From the cell containing the given text, extract its center point as [x, y] coordinate. 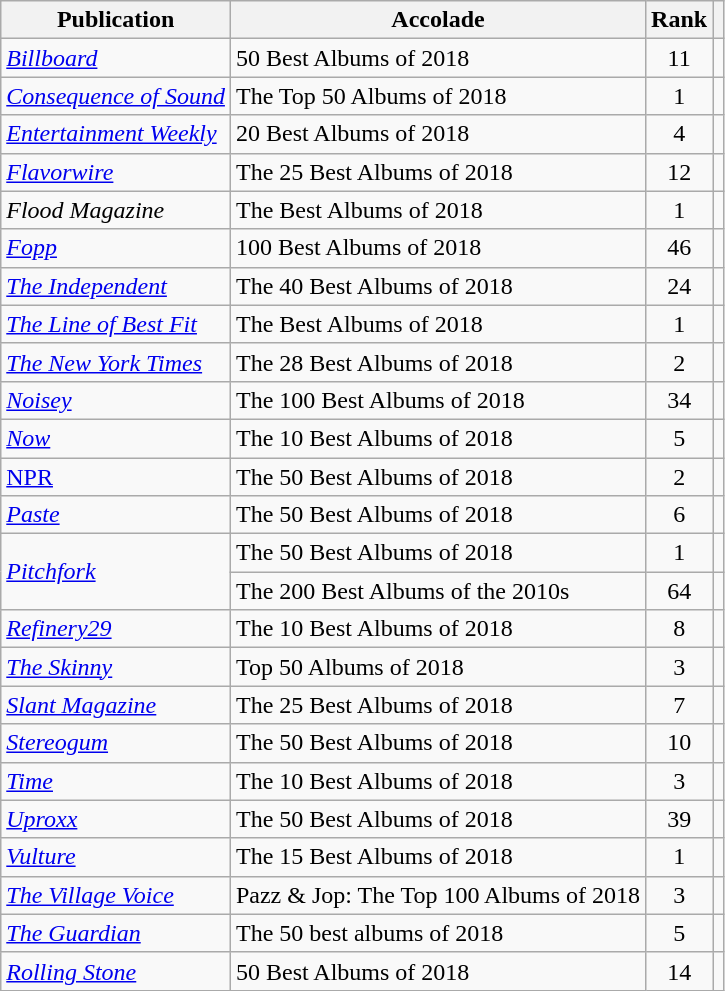
The Independent [116, 286]
Flood Magazine [116, 210]
Publication [116, 20]
20 Best Albums of 2018 [438, 134]
Rolling Stone [116, 971]
NPR [116, 477]
The 28 Best Albums of 2018 [438, 362]
Entertainment Weekly [116, 134]
39 [680, 819]
Now [116, 438]
The Guardian [116, 933]
The 50 best albums of 2018 [438, 933]
10 [680, 743]
100 Best Albums of 2018 [438, 248]
Stereogum [116, 743]
11 [680, 58]
14 [680, 971]
Noisey [116, 400]
6 [680, 515]
Refinery29 [116, 629]
The 15 Best Albums of 2018 [438, 857]
Pitchfork [116, 572]
Slant Magazine [116, 705]
The 40 Best Albums of 2018 [438, 286]
The New York Times [116, 362]
12 [680, 172]
The 200 Best Albums of the 2010s [438, 591]
Paste [116, 515]
Rank [680, 20]
7 [680, 705]
The Line of Best Fit [116, 324]
4 [680, 134]
The Skinny [116, 667]
46 [680, 248]
Flavorwire [116, 172]
Pazz & Jop: The Top 100 Albums of 2018 [438, 895]
Billboard [116, 58]
Fopp [116, 248]
64 [680, 591]
The Village Voice [116, 895]
Consequence of Sound [116, 96]
Accolade [438, 20]
Uproxx [116, 819]
Time [116, 781]
The Top 50 Albums of 2018 [438, 96]
34 [680, 400]
Vulture [116, 857]
24 [680, 286]
8 [680, 629]
Top 50 Albums of 2018 [438, 667]
The 100 Best Albums of 2018 [438, 400]
